Output the (X, Y) coordinate of the center of the cell containing the given text.  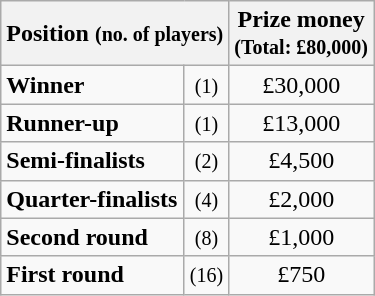
Prize money(Total: £80,000) (302, 34)
£1,000 (302, 237)
£2,000 (302, 199)
Winner (92, 85)
First round (92, 275)
Runner-up (92, 123)
Semi-finalists (92, 161)
Second round (92, 237)
(16) (206, 275)
(8) (206, 237)
£13,000 (302, 123)
(4) (206, 199)
£30,000 (302, 85)
£4,500 (302, 161)
Quarter-finalists (92, 199)
(2) (206, 161)
£750 (302, 275)
Position (no. of players) (115, 34)
